Capture the cell that displays the provided text and extract its [x, y] central coordinate. 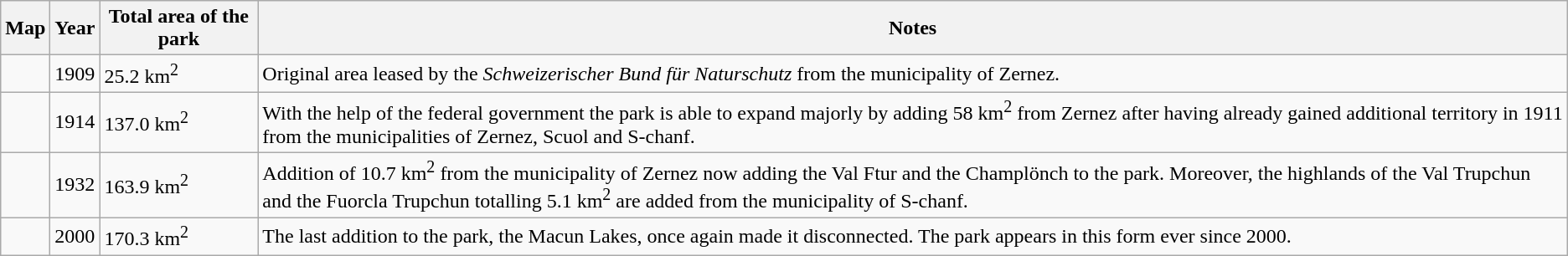
25.2 km2 [179, 74]
Total area of the park [179, 28]
2000 [75, 236]
Year [75, 28]
Notes [913, 28]
Map [25, 28]
170.3 km2 [179, 236]
1914 [75, 122]
163.9 km2 [179, 185]
1932 [75, 185]
1909 [75, 74]
137.0 km2 [179, 122]
The last addition to the park, the Macun Lakes, once again made it disconnected. The park appears in this form ever since 2000. [913, 236]
Original area leased by the Schweizerischer Bund für Naturschutz from the municipality of Zernez. [913, 74]
